Search for the cell housing the specified text and yield its [X, Y] center coordinate. 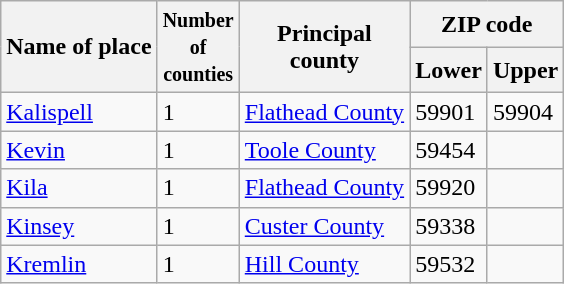
Kremlin [79, 264]
59454 [449, 150]
Lower [449, 70]
59920 [449, 188]
Kinsey [79, 226]
59904 [525, 112]
Hill County [324, 264]
Kevin [79, 150]
ZIP code [487, 24]
Kalispell [79, 112]
Principal county [324, 47]
Custer County [324, 226]
Name of place [79, 47]
Kila [79, 188]
Upper [525, 70]
59901 [449, 112]
Toole County [324, 150]
Number ofcounties [198, 47]
59532 [449, 264]
59338 [449, 226]
